Scan for the cell matching the given text and deliver its (x, y) coordinate at center. 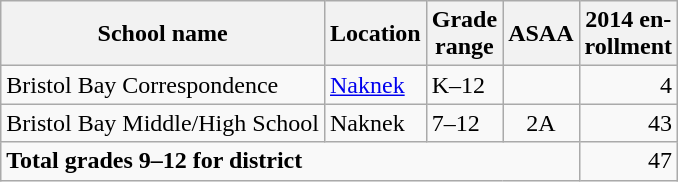
Total grades 9–12 for district (290, 161)
Bristol Bay Correspondence (163, 85)
Bristol Bay Middle/High School (163, 123)
2014 en-rollment (628, 34)
Location (375, 34)
2A (541, 123)
K–12 (464, 85)
ASAA (541, 34)
School name (163, 34)
47 (628, 161)
4 (628, 85)
7–12 (464, 123)
43 (628, 123)
Graderange (464, 34)
